Pinpoint the cell where the given text exists, returning its (X, Y) midpoint coordinate. 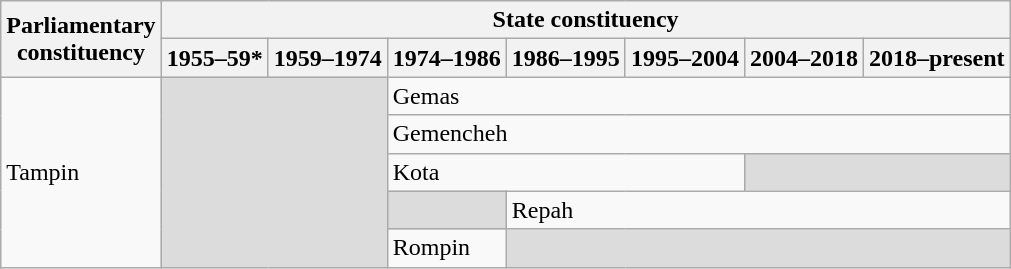
Kota (566, 172)
Rompin (446, 248)
Gemas (698, 96)
2018–present (936, 58)
2004–2018 (804, 58)
1995–2004 (684, 58)
State constituency (586, 20)
1959–1974 (328, 58)
Parliamentaryconstituency (81, 39)
Gemencheh (698, 134)
1955–59* (214, 58)
1974–1986 (446, 58)
Repah (758, 210)
1986–1995 (566, 58)
Tampin (81, 172)
